Return the [X, Y] coordinate for the center point of the cell that contains the specified text.  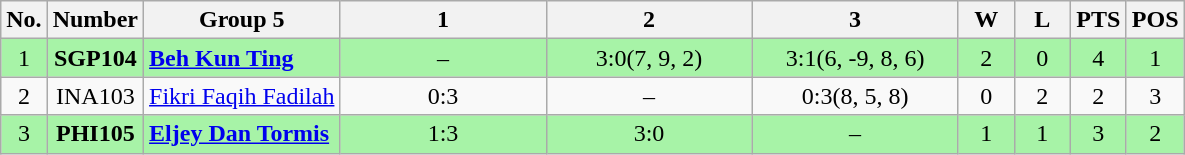
W [986, 20]
No. [24, 20]
Beh Kun Ting [242, 58]
PHI105 [95, 134]
0:3(8, 5, 8) [855, 96]
3:0(7, 9, 2) [649, 58]
1:3 [443, 134]
Group 5 [242, 20]
L [1042, 20]
0:3 [443, 96]
SGP104 [95, 58]
PTS [1098, 20]
Fikri Faqih Fadilah [242, 96]
3:0 [649, 134]
POS [1155, 20]
3:1(6, -9, 8, 6) [855, 58]
Eljey Dan Tormis [242, 134]
4 [1098, 58]
Number [95, 20]
INA103 [95, 96]
